Output the [x, y] coordinate of the center of the cell containing the given text.  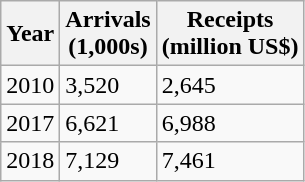
Year [30, 34]
7,461 [230, 161]
Receipts(million US$) [230, 34]
7,129 [108, 161]
2,645 [230, 85]
3,520 [108, 85]
Arrivals(1,000s) [108, 34]
2010 [30, 85]
2018 [30, 161]
2017 [30, 123]
6,621 [108, 123]
6,988 [230, 123]
